From the cell containing the given text, extract its center point as [x, y] coordinate. 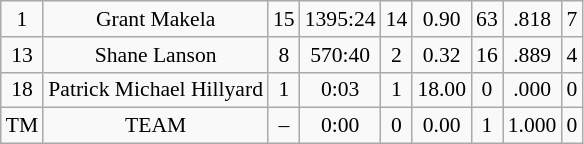
0:03 [340, 90]
.000 [532, 90]
– [284, 126]
2 [397, 55]
16 [487, 55]
7 [572, 19]
13 [22, 55]
TEAM [156, 126]
0:00 [340, 126]
0.90 [442, 19]
1.000 [532, 126]
4 [572, 55]
0.00 [442, 126]
TM [22, 126]
570:40 [340, 55]
8 [284, 55]
Patrick Michael Hillyard [156, 90]
.818 [532, 19]
Grant Makela [156, 19]
Shane Lanson [156, 55]
18 [22, 90]
15 [284, 19]
.889 [532, 55]
63 [487, 19]
14 [397, 19]
1395:24 [340, 19]
0.32 [442, 55]
18.00 [442, 90]
